Detect which cell encompasses the target text, then output its (x, y) center coordinate. 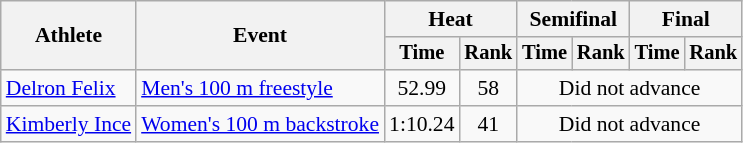
52.99 (422, 88)
Heat (450, 19)
Kimberly Ince (68, 124)
Athlete (68, 36)
Final (686, 19)
41 (489, 124)
Semifinal (573, 19)
Women's 100 m backstroke (260, 124)
Men's 100 m freestyle (260, 88)
Delron Felix (68, 88)
Event (260, 36)
1:10.24 (422, 124)
58 (489, 88)
